Provide the [X, Y] coordinate of the cell's center where the given text is located.  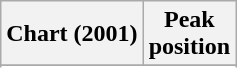
Peakposition [189, 34]
Chart (2001) [72, 34]
